For the text-containing cell, return its midpoint in (X, Y) coordinate format. 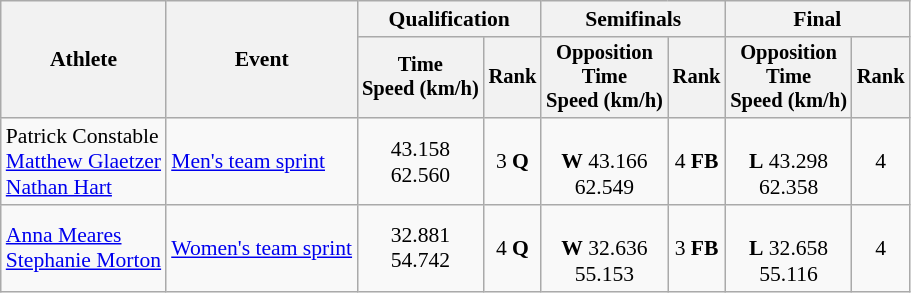
Anna MearesStephanie Morton (84, 248)
W 43.16662.549 (604, 162)
3 FB (697, 248)
TimeSpeed (km/h) (420, 78)
Final (817, 19)
43.15862.560 (420, 162)
W 32.63655.153 (604, 248)
Men's team sprint (262, 162)
4 FB (697, 162)
32.88154.742 (420, 248)
Athlete (84, 60)
4 Q (513, 248)
L 43.29862.358 (788, 162)
L 32.65855.116 (788, 248)
3 Q (513, 162)
Women's team sprint (262, 248)
Patrick ConstableMatthew GlaetzerNathan Hart (84, 162)
Qualification (449, 19)
Event (262, 60)
Semifinals (633, 19)
